Return (x, y) of the center of cell containing provided text 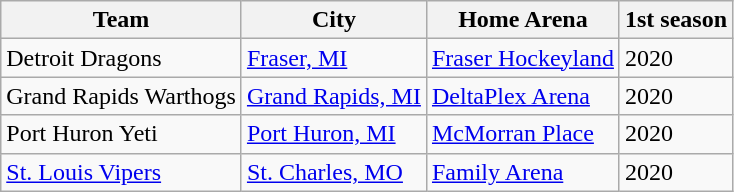
Team (122, 20)
Family Arena (522, 172)
DeltaPlex Arena (522, 96)
Detroit Dragons (122, 58)
Port Huron, MI (334, 134)
St. Charles, MO (334, 172)
Grand Rapids Warthogs (122, 96)
Fraser Hockeyland (522, 58)
Grand Rapids, MI (334, 96)
Port Huron Yeti (122, 134)
City (334, 20)
Fraser, MI (334, 58)
McMorran Place (522, 134)
St. Louis Vipers (122, 172)
Home Arena (522, 20)
1st season (676, 20)
